Detect which cell encompasses the target text, then output its (X, Y) center coordinate. 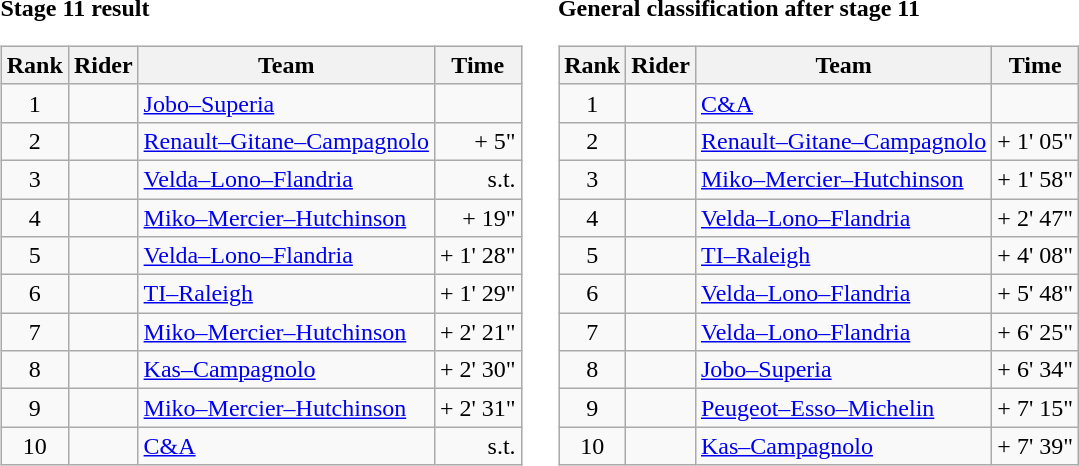
+ 2' 31" (478, 408)
+ 6' 34" (1036, 370)
+ 1' 58" (1036, 179)
+ 1' 05" (1036, 141)
+ 6' 25" (1036, 332)
+ 4' 08" (1036, 256)
Peugeot–Esso–Michelin (843, 408)
+ 2' 21" (478, 332)
+ 5" (478, 141)
+ 19" (478, 217)
+ 5' 48" (1036, 294)
+ 2' 30" (478, 370)
+ 1' 29" (478, 294)
+ 7' 39" (1036, 446)
+ 7' 15" (1036, 408)
+ 1' 28" (478, 256)
+ 2' 47" (1036, 217)
